Return the (X, Y) coordinate for the center point of the cell that contains the specified text.  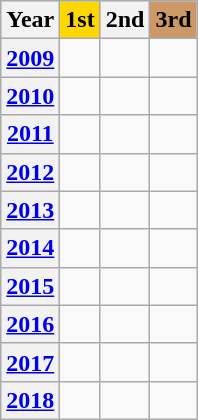
2018 (30, 400)
2017 (30, 362)
2nd (125, 20)
Year (30, 20)
1st (80, 20)
2016 (30, 324)
2015 (30, 286)
3rd (174, 20)
2013 (30, 210)
2012 (30, 172)
2011 (30, 134)
2010 (30, 96)
2014 (30, 248)
2009 (30, 58)
